Find where the given text appears and provide that cell's center as [X, Y] coordinate. 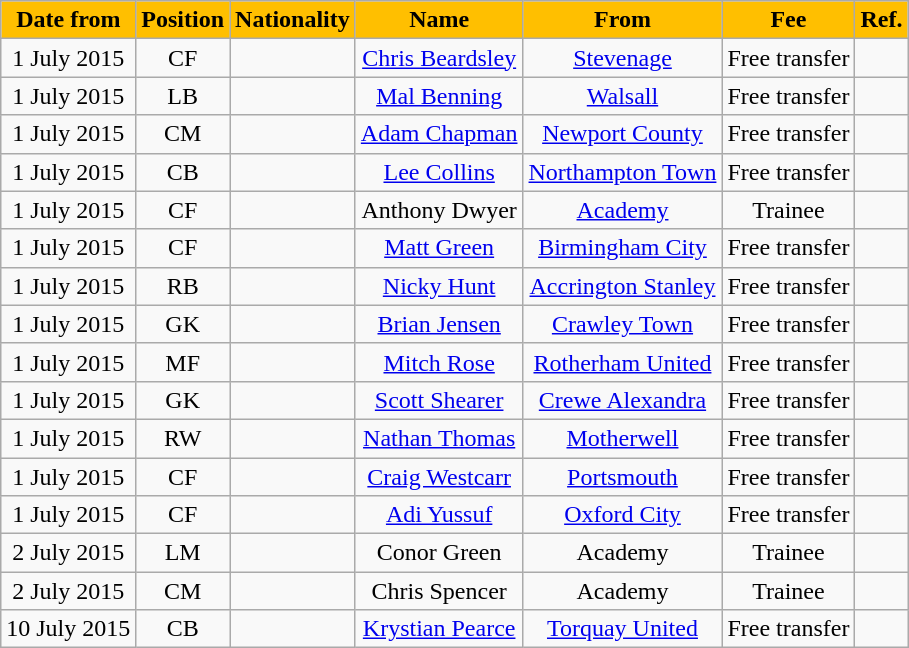
From [622, 20]
Fee [788, 20]
Nationality [293, 20]
RW [183, 438]
Mitch Rose [439, 362]
Walsall [622, 96]
Rotherham United [622, 362]
Craig Westcarr [439, 477]
Name [439, 20]
Torquay United [622, 629]
Chris Spencer [439, 591]
Nicky Hunt [439, 286]
Brian Jensen [439, 324]
Adi Yussuf [439, 515]
10 July 2015 [68, 629]
LM [183, 553]
Newport County [622, 134]
Matt Green [439, 248]
Lee Collins [439, 172]
Krystian Pearce [439, 629]
Scott Shearer [439, 400]
Northampton Town [622, 172]
MF [183, 362]
Mal Benning [439, 96]
Chris Beardsley [439, 58]
Adam Chapman [439, 134]
RB [183, 286]
Portsmouth [622, 477]
Stevenage [622, 58]
Crewe Alexandra [622, 400]
Date from [68, 20]
Crawley Town [622, 324]
Anthony Dwyer [439, 210]
Ref. [882, 20]
Birmingham City [622, 248]
Accrington Stanley [622, 286]
LB [183, 96]
Position [183, 20]
Nathan Thomas [439, 438]
Motherwell [622, 438]
Conor Green [439, 553]
Oxford City [622, 515]
